Determine the (x, y) coordinate at the center of the cell enclosing the given text.  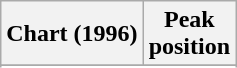
Chart (1996) (72, 34)
Peakposition (189, 34)
